Locate the cell with the specified text and output its (X, Y) center coordinate. 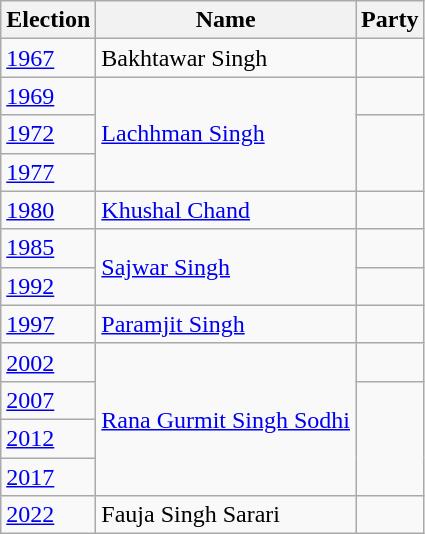
1997 (48, 324)
1985 (48, 248)
2007 (48, 400)
2002 (48, 362)
Khushal Chand (226, 210)
Party (390, 20)
Name (226, 20)
1972 (48, 134)
Sajwar Singh (226, 267)
Rana Gurmit Singh Sodhi (226, 419)
Bakhtawar Singh (226, 58)
1980 (48, 210)
Fauja Singh Sarari (226, 515)
Lachhman Singh (226, 134)
2017 (48, 477)
1967 (48, 58)
1992 (48, 286)
2022 (48, 515)
Paramjit Singh (226, 324)
Election (48, 20)
1977 (48, 172)
2012 (48, 438)
1969 (48, 96)
